Find where the given text appears and provide that cell's center as (X, Y) coordinate. 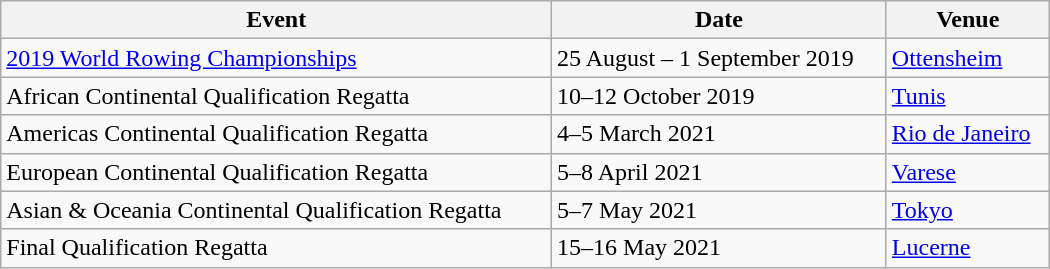
Americas Continental Qualification Regatta (276, 134)
Asian & Oceania Continental Qualification Regatta (276, 210)
2019 World Rowing Championships (276, 58)
Tunis (968, 96)
Lucerne (968, 248)
Event (276, 20)
Venue (968, 20)
Tokyo (968, 210)
Final Qualification Regatta (276, 248)
15–16 May 2021 (720, 248)
25 August – 1 September 2019 (720, 58)
African Continental Qualification Regatta (276, 96)
European Continental Qualification Regatta (276, 172)
Rio de Janeiro (968, 134)
10–12 October 2019 (720, 96)
Date (720, 20)
Varese (968, 172)
Ottensheim (968, 58)
5–7 May 2021 (720, 210)
5–8 April 2021 (720, 172)
4–5 March 2021 (720, 134)
